Locate the cell with the specified text and output its [X, Y] center coordinate. 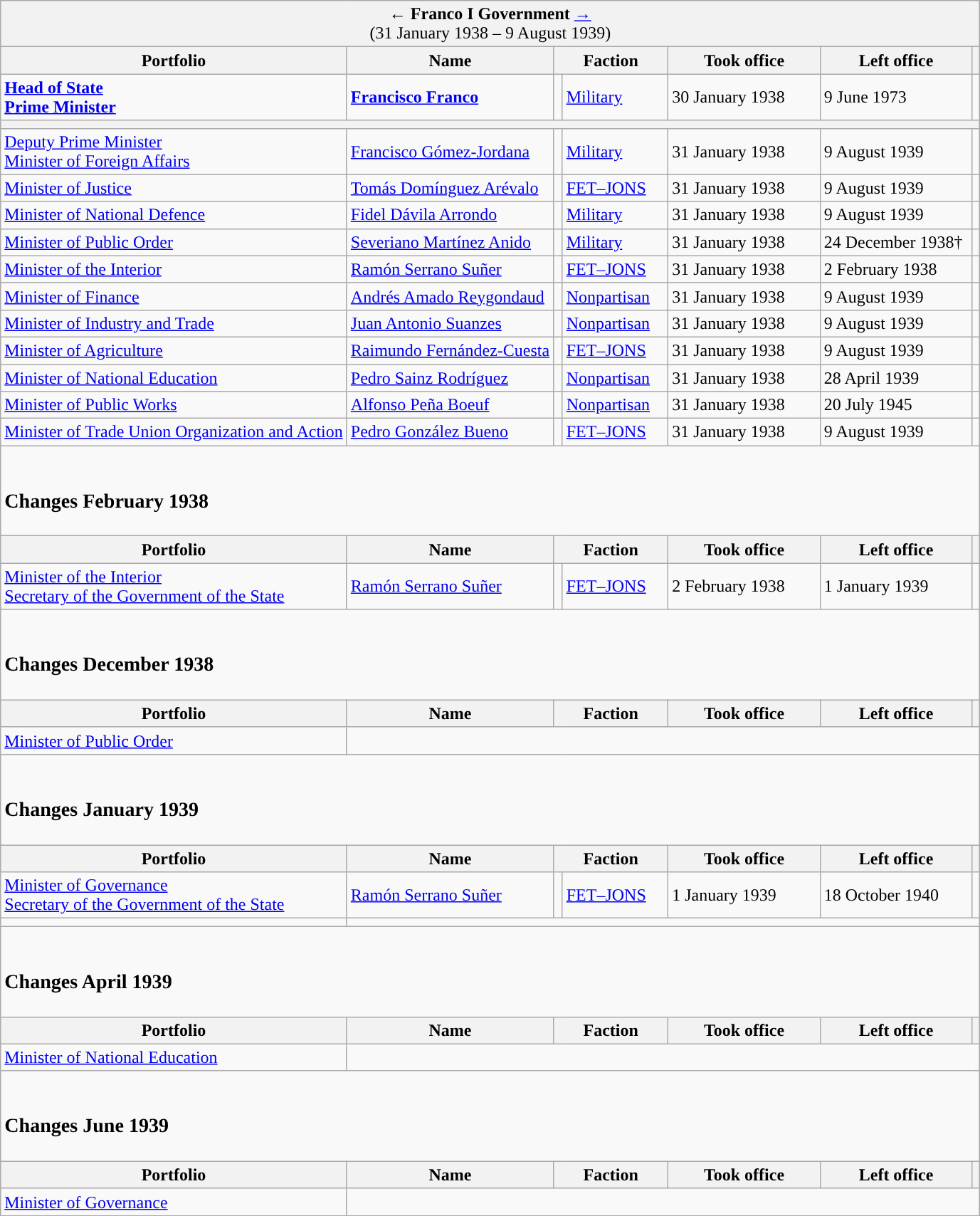
Minister of Governance [174, 1202]
28 April 1939 [896, 378]
Francisco Franco [450, 97]
Minister of Finance [174, 296]
← Franco I Government →(31 January 1938 – 9 August 1939) [490, 24]
Changes December 1938 [490, 655]
9 June 1973 [896, 97]
Alfonso Peña Boeuf [450, 405]
Minister of National Defence [174, 215]
Fidel Dávila Arrondo [450, 215]
Minister of the InteriorSecretary of the Government of the State [174, 587]
Pedro Sainz Rodríguez [450, 378]
30 January 1938 [744, 97]
Minister of Agriculture [174, 350]
Changes April 1939 [490, 971]
Changes June 1939 [490, 1116]
Severiano Martínez Anido [450, 242]
Juan Antonio Suanzes [450, 323]
20 July 1945 [896, 405]
Head of StatePrime Minister [174, 97]
Tomás Domínguez Arévalo [450, 188]
Changes February 1938 [490, 491]
18 October 1940 [896, 896]
Francisco Gómez-Jordana [450, 151]
Minister of the Interior [174, 269]
24 December 1938† [896, 242]
Minister of Industry and Trade [174, 323]
Pedro González Bueno [450, 432]
Raimundo Fernández-Cuesta [450, 350]
Minister of Trade Union Organization and Action [174, 432]
Minister of Justice [174, 188]
Minister of Public Works [174, 405]
Changes January 1939 [490, 799]
Andrés Amado Reygondaud [450, 296]
Deputy Prime MinisterMinister of Foreign Affairs [174, 151]
Minister of GovernanceSecretary of the Government of the State [174, 896]
